Return the (X, Y) coordinate for the center point of the cell that contains the specified text.  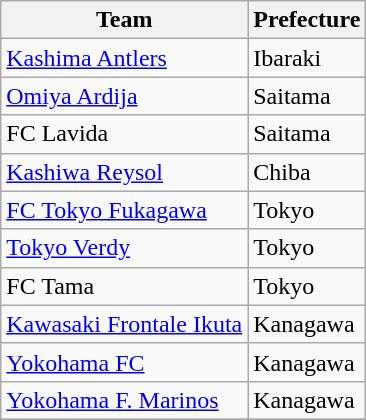
Tokyo Verdy (124, 248)
Omiya Ardija (124, 96)
Chiba (307, 172)
Yokohama FC (124, 362)
FC Tama (124, 286)
Kashima Antlers (124, 58)
Prefecture (307, 20)
Yokohama F. Marinos (124, 400)
Team (124, 20)
Ibaraki (307, 58)
Kawasaki Frontale Ikuta (124, 324)
FC Lavida (124, 134)
FC Tokyo Fukagawa (124, 210)
Kashiwa Reysol (124, 172)
